Pinpoint the cell where the given text exists, returning its (X, Y) midpoint coordinate. 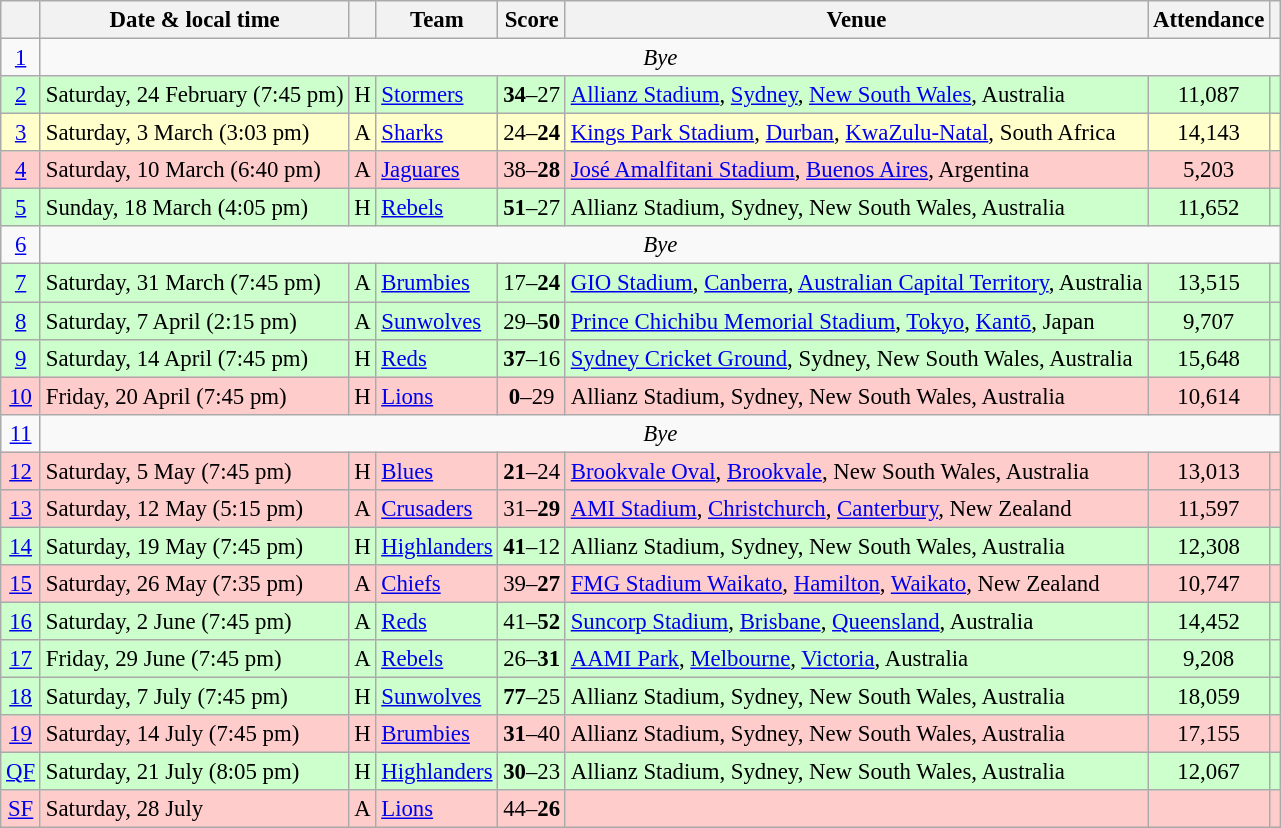
Saturday, 3 March (3:03 pm) (194, 133)
12 (21, 471)
11,652 (1209, 208)
FMG Stadium Waikato, Hamilton, Waikato, New Zealand (856, 584)
Friday, 29 June (7:45 pm) (194, 659)
Saturday, 19 May (7:45 pm) (194, 546)
12,308 (1209, 546)
3 (21, 133)
15,648 (1209, 358)
0–29 (532, 396)
Date & local time (194, 20)
Saturday, 7 April (2:15 pm) (194, 321)
11,087 (1209, 95)
Sydney Cricket Ground, Sydney, New South Wales, Australia (856, 358)
José Amalfitani Stadium, Buenos Aires, Argentina (856, 170)
14,143 (1209, 133)
41–12 (532, 546)
26–31 (532, 659)
Jaguares (437, 170)
Suncorp Stadium, Brisbane, Queensland, Australia (856, 621)
QF (21, 772)
Saturday, 5 May (7:45 pm) (194, 471)
Saturday, 10 March (6:40 pm) (194, 170)
37–16 (532, 358)
Sharks (437, 133)
34–27 (532, 95)
Saturday, 2 June (7:45 pm) (194, 621)
30–23 (532, 772)
5 (21, 208)
11,597 (1209, 509)
Team (437, 20)
Saturday, 12 May (5:15 pm) (194, 509)
Saturday, 21 July (8:05 pm) (194, 772)
Attendance (1209, 20)
13,013 (1209, 471)
Saturday, 26 May (7:35 pm) (194, 584)
AAMI Park, Melbourne, Victoria, Australia (856, 659)
AMI Stadium, Christchurch, Canterbury, New Zealand (856, 509)
10 (21, 396)
Kings Park Stadium, Durban, KwaZulu-Natal, South Africa (856, 133)
14 (21, 546)
41–52 (532, 621)
44–26 (532, 809)
39–27 (532, 584)
13,515 (1209, 283)
10,614 (1209, 396)
7 (21, 283)
Brookvale Oval, Brookvale, New South Wales, Australia (856, 471)
Sunday, 18 March (4:05 pm) (194, 208)
10,747 (1209, 584)
31–29 (532, 509)
77–25 (532, 697)
Blues (437, 471)
Chiefs (437, 584)
5,203 (1209, 170)
Friday, 20 April (7:45 pm) (194, 396)
Prince Chichibu Memorial Stadium, Tokyo, Kantō, Japan (856, 321)
Score (532, 20)
15 (21, 584)
Saturday, 14 April (7:45 pm) (194, 358)
Venue (856, 20)
19 (21, 734)
17–24 (532, 283)
Saturday, 28 July (194, 809)
Saturday, 14 July (7:45 pm) (194, 734)
21–24 (532, 471)
14,452 (1209, 621)
9,707 (1209, 321)
17,155 (1209, 734)
Saturday, 7 July (7:45 pm) (194, 697)
9,208 (1209, 659)
38–28 (532, 170)
18,059 (1209, 697)
8 (21, 321)
Saturday, 24 February (7:45 pm) (194, 95)
13 (21, 509)
11 (21, 433)
Crusaders (437, 509)
GIO Stadium, Canberra, Australian Capital Territory, Australia (856, 283)
31–40 (532, 734)
4 (21, 170)
29–50 (532, 321)
17 (21, 659)
12,067 (1209, 772)
18 (21, 697)
24–24 (532, 133)
51–27 (532, 208)
16 (21, 621)
SF (21, 809)
Saturday, 31 March (7:45 pm) (194, 283)
1 (21, 58)
9 (21, 358)
2 (21, 95)
6 (21, 245)
Stormers (437, 95)
